Detect which cell encompasses the target text, then output its (x, y) center coordinate. 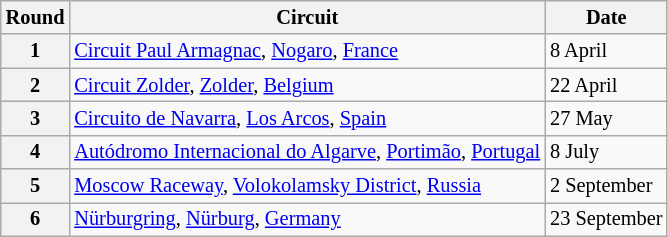
Moscow Raceway, Volokolamsky District, Russia (307, 186)
Autódromo Internacional do Algarve, Portimão, Portugal (307, 152)
Round (36, 17)
22 April (606, 85)
Circuit Zolder, Zolder, Belgium (307, 85)
3 (36, 118)
6 (36, 219)
Date (606, 17)
Circuit Paul Armagnac, Nogaro, France (307, 51)
4 (36, 152)
8 April (606, 51)
5 (36, 186)
2 (36, 85)
1 (36, 51)
23 September (606, 219)
Circuito de Navarra, Los Arcos, Spain (307, 118)
Nürburgring, Nürburg, Germany (307, 219)
Circuit (307, 17)
2 September (606, 186)
8 July (606, 152)
27 May (606, 118)
